Find where the given text appears and provide that cell's center as (x, y) coordinate. 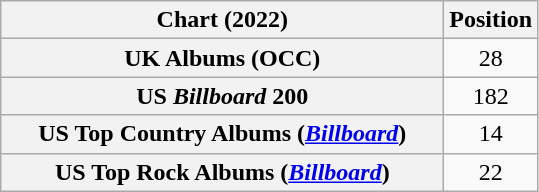
US Top Rock Albums (Billboard) (222, 172)
14 (491, 134)
22 (491, 172)
Chart (2022) (222, 20)
UK Albums (OCC) (222, 58)
US Top Country Albums (Billboard) (222, 134)
Position (491, 20)
28 (491, 58)
US Billboard 200 (222, 96)
182 (491, 96)
